Search for the cell housing the specified text and yield its (x, y) center coordinate. 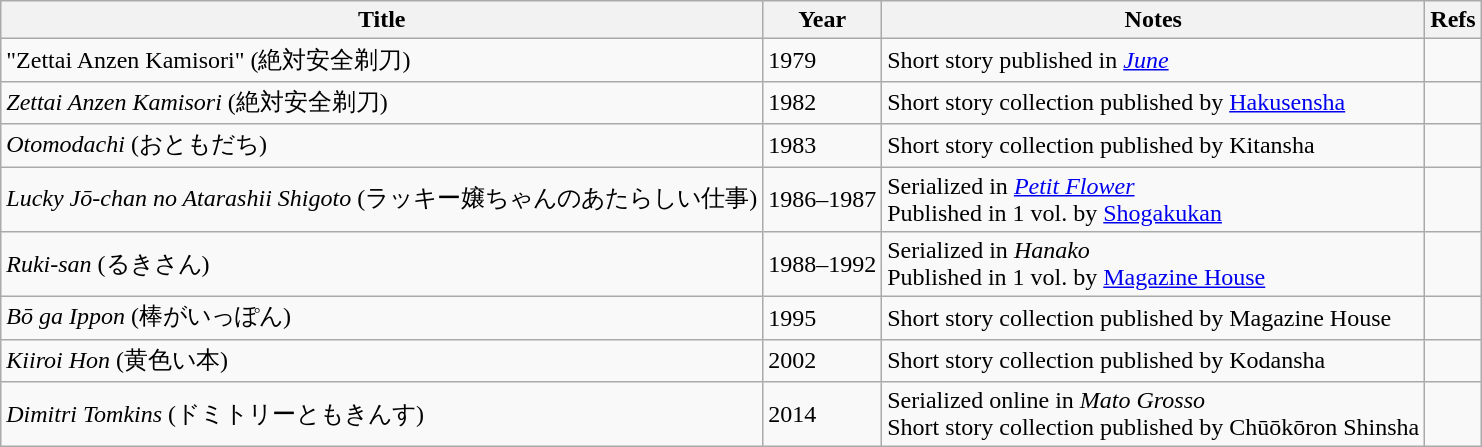
Otomodachi (おともだち) (382, 146)
Kiiroi Hon (黄色い本) (382, 360)
Title (382, 20)
1995 (822, 318)
"Zettai Anzen Kamisori" (絶対安全剃刀) (382, 60)
Year (822, 20)
Short story collection published by Kitansha (1154, 146)
Ruki-san (るきさん) (382, 264)
Zettai Anzen Kamisori (絶対安全剃刀) (382, 102)
Short story collection published by Kodansha (1154, 360)
Dimitri Tomkins (ドミトリーともきんす) (382, 414)
Short story collection published by Hakusensha (1154, 102)
Lucky Jō-chan no Atarashii Shigoto (ラッキー嬢ちゃんのあたらしい仕事) (382, 198)
Bō ga Ippon (棒がいっぽん) (382, 318)
Short story collection published by Magazine House (1154, 318)
Notes (1154, 20)
Serialized in Petit FlowerPublished in 1 vol. by Shogakukan (1154, 198)
1986–1987 (822, 198)
Refs (1453, 20)
1983 (822, 146)
1982 (822, 102)
2014 (822, 414)
Serialized in HanakoPublished in 1 vol. by Magazine House (1154, 264)
Short story published in June (1154, 60)
2002 (822, 360)
1979 (822, 60)
1988–1992 (822, 264)
Serialized online in Mato GrossoShort story collection published by Chūōkōron Shinsha (1154, 414)
